For the text-containing cell, return its midpoint in [X, Y] coordinate format. 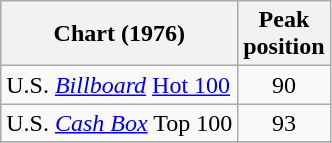
Chart (1976) [120, 34]
Peakposition [284, 34]
U.S. Cash Box Top 100 [120, 123]
U.S. Billboard Hot 100 [120, 85]
90 [284, 85]
93 [284, 123]
